Return the (X, Y) coordinate for the center point of the cell that contains the specified text.  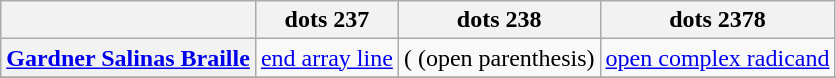
dots 237 (326, 20)
end array line (326, 58)
Gardner Salinas Braille (128, 58)
( (open parenthesis) (499, 58)
dots 238 (499, 20)
open complex radicand (718, 58)
dots 2378 (718, 20)
